Pinpoint the cell where the given text exists, returning its (x, y) midpoint coordinate. 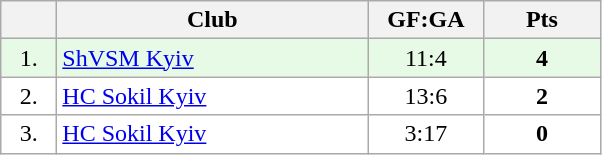
2 (542, 96)
11:4 (426, 58)
GF:GA (426, 20)
13:6 (426, 96)
Club (212, 20)
4 (542, 58)
3. (29, 134)
Pts (542, 20)
1. (29, 58)
0 (542, 134)
ShVSM Kyiv (212, 58)
2. (29, 96)
3:17 (426, 134)
